Output the [x, y] coordinate of the center of the cell containing the given text.  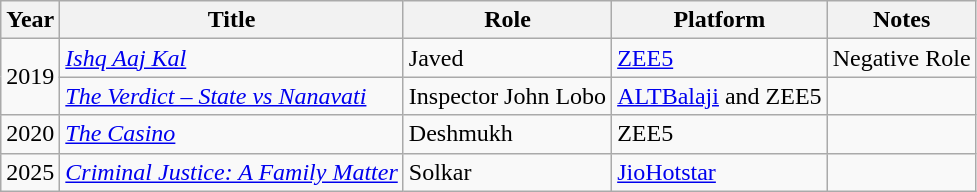
The Casino [232, 134]
2020 [30, 134]
Javed [507, 58]
Ishq Aaj Kal [232, 58]
ALTBalaji and ZEE5 [720, 96]
2025 [30, 172]
Deshmukh [507, 134]
Title [232, 20]
Role [507, 20]
Platform [720, 20]
Negative Role [902, 58]
Year [30, 20]
Notes [902, 20]
Solkar [507, 172]
Criminal Justice: A Family Matter [232, 172]
JioHotstar [720, 172]
2019 [30, 77]
The Verdict – State vs Nanavati [232, 96]
Inspector John Lobo [507, 96]
